Search for the cell housing the specified text and yield its (X, Y) center coordinate. 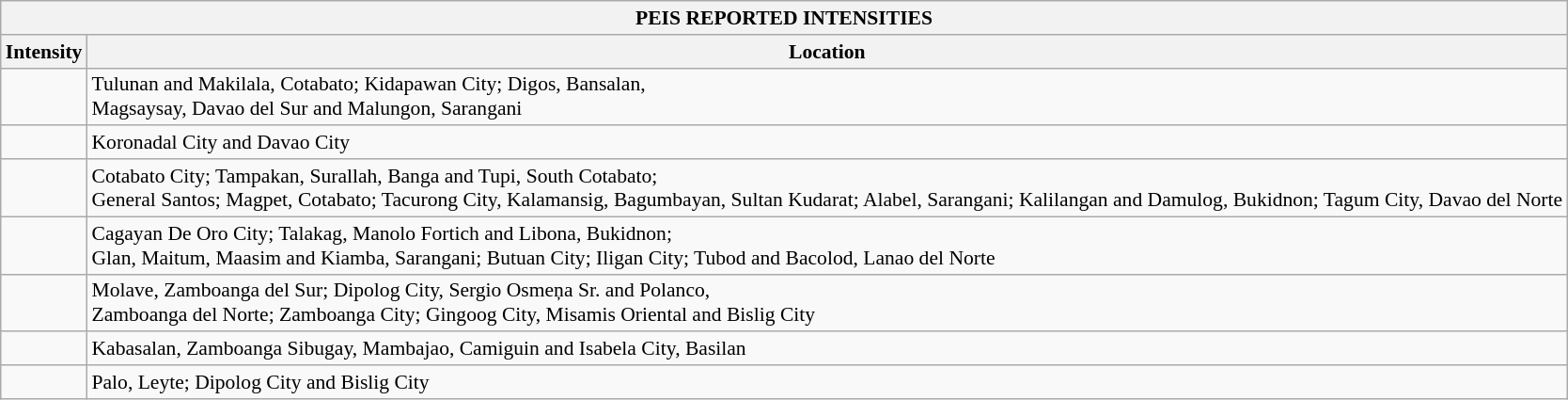
Tulunan and Makilala, Cotabato; Kidapawan City; Digos, Bansalan,Magsaysay, Davao del Sur and Malungon, Sarangani (827, 96)
Intensity (44, 52)
Palo, Leyte; Dipolog City and Bislig City (827, 382)
Location (827, 52)
Koronadal City and Davao City (827, 143)
Kabasalan, Zamboanga Sibugay, Mambajao, Camiguin and Isabela City, Basilan (827, 349)
PEIS REPORTED INTENSITIES (784, 18)
